Pinpoint the cell where the given text exists, returning its (X, Y) midpoint coordinate. 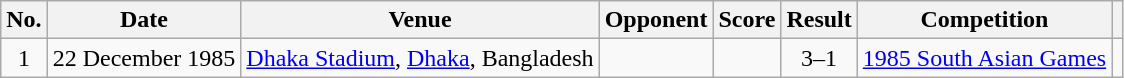
No. (24, 20)
Venue (420, 20)
Dhaka Stadium, Dhaka, Bangladesh (420, 58)
22 December 1985 (144, 58)
1985 South Asian Games (984, 58)
Date (144, 20)
1 (24, 58)
Result (819, 20)
Opponent (656, 20)
3–1 (819, 58)
Score (747, 20)
Competition (984, 20)
